Return [x, y] of the center of cell containing provided text 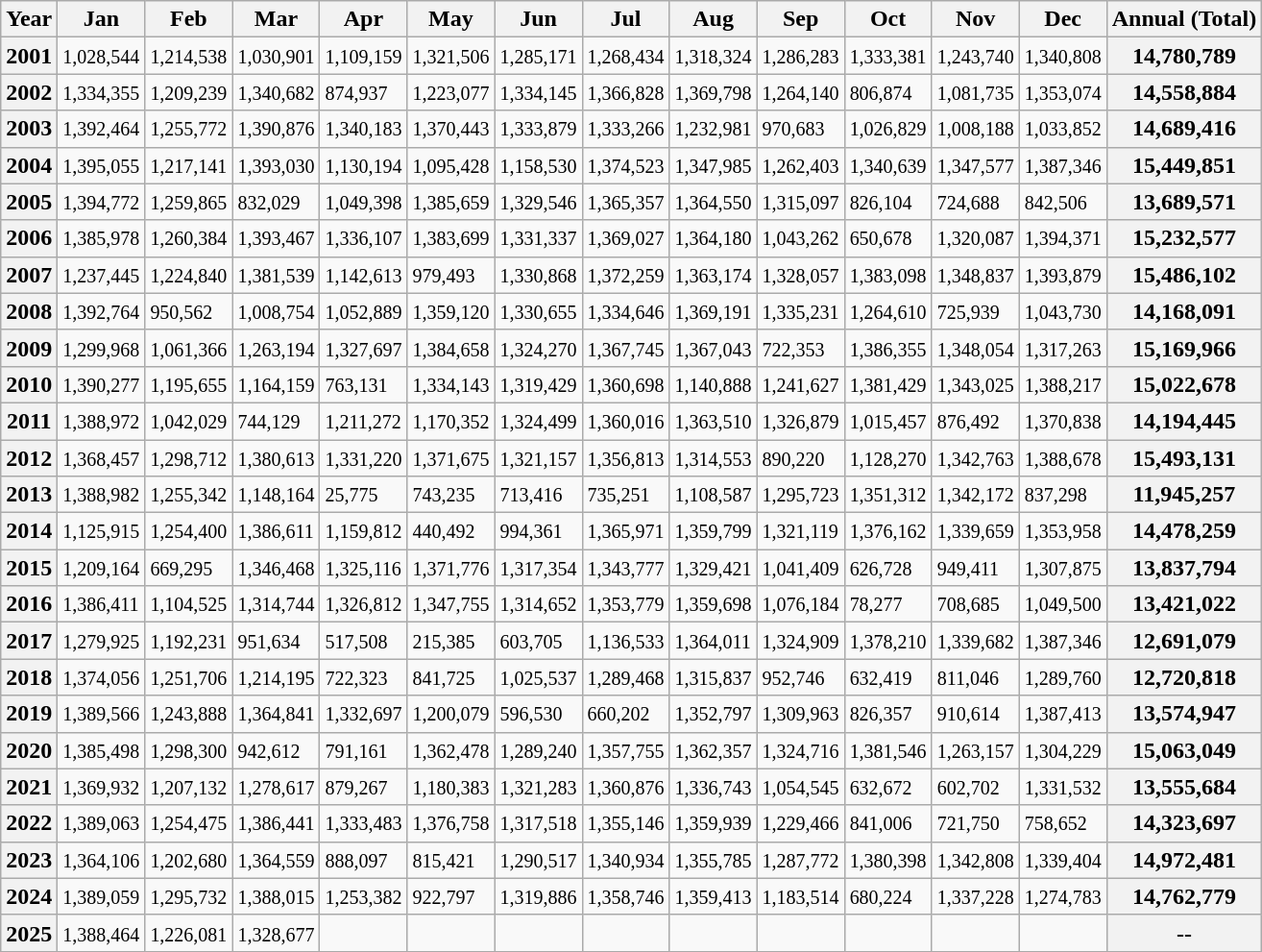
1,279,925 [102, 641]
724,688 [976, 202]
1,109,159 [363, 56]
2013 [29, 495]
1,333,381 [887, 56]
1,333,879 [538, 129]
1,388,015 [277, 896]
1,364,559 [277, 860]
1,041,409 [801, 568]
660,202 [626, 714]
1,347,985 [713, 165]
602,702 [976, 787]
1,394,371 [1062, 238]
1,374,523 [626, 165]
1,340,682 [277, 92]
1,158,530 [538, 165]
1,358,746 [626, 896]
14,478,259 [1184, 531]
1,317,263 [1062, 348]
826,104 [887, 202]
13,574,947 [1184, 714]
1,343,777 [626, 568]
1,342,763 [976, 458]
837,298 [1062, 495]
1,309,963 [801, 714]
1,359,939 [713, 823]
1,346,468 [277, 568]
1,359,698 [713, 604]
1,336,743 [713, 787]
1,334,143 [451, 384]
1,372,259 [626, 275]
1,180,383 [451, 787]
876,492 [976, 421]
1,136,533 [626, 641]
994,361 [538, 531]
2016 [29, 604]
1,315,837 [713, 677]
Feb [188, 19]
1,317,354 [538, 568]
1,363,174 [713, 275]
1,367,043 [713, 348]
12,720,818 [1184, 677]
1,362,478 [451, 750]
1,170,352 [451, 421]
1,330,655 [538, 311]
2025 [29, 933]
1,369,191 [713, 311]
1,347,755 [451, 604]
1,015,457 [887, 421]
735,251 [626, 495]
1,095,428 [451, 165]
1,326,879 [801, 421]
1,264,610 [887, 311]
1,049,398 [363, 202]
841,006 [887, 823]
1,355,146 [626, 823]
1,320,087 [976, 238]
1,385,659 [451, 202]
1,381,429 [887, 384]
1,043,730 [1062, 311]
1,008,188 [976, 129]
1,339,404 [1062, 860]
14,194,445 [1184, 421]
1,340,808 [1062, 56]
1,237,445 [102, 275]
1,393,467 [277, 238]
1,380,398 [887, 860]
1,315,097 [801, 202]
1,324,909 [801, 641]
15,449,851 [1184, 165]
May [451, 19]
12,691,079 [1184, 641]
1,142,613 [363, 275]
1,108,587 [713, 495]
2008 [29, 311]
722,353 [801, 348]
-- [1184, 933]
1,337,228 [976, 896]
1,043,262 [801, 238]
1,224,840 [188, 275]
1,217,141 [188, 165]
1,321,506 [451, 56]
832,029 [277, 202]
1,390,876 [277, 129]
1,333,483 [363, 823]
1,259,865 [188, 202]
Dec [1062, 19]
2009 [29, 348]
1,342,808 [976, 860]
1,298,300 [188, 750]
15,063,049 [1184, 750]
1,359,799 [713, 531]
1,324,499 [538, 421]
1,374,056 [102, 677]
14,323,697 [1184, 823]
1,343,025 [976, 384]
14,558,884 [1184, 92]
11,945,257 [1184, 495]
1,214,195 [277, 677]
1,340,183 [363, 129]
922,797 [451, 896]
1,243,888 [188, 714]
1,324,270 [538, 348]
1,376,162 [887, 531]
1,255,342 [188, 495]
1,355,785 [713, 860]
1,128,270 [887, 458]
13,689,571 [1184, 202]
1,359,413 [713, 896]
1,028,544 [102, 56]
1,254,475 [188, 823]
1,268,434 [626, 56]
15,169,966 [1184, 348]
1,388,972 [102, 421]
1,289,468 [626, 677]
1,130,194 [363, 165]
1,299,968 [102, 348]
1,319,429 [538, 384]
1,209,164 [102, 568]
842,506 [1062, 202]
1,393,030 [277, 165]
1,386,355 [887, 348]
1,202,680 [188, 860]
14,972,481 [1184, 860]
1,362,357 [713, 750]
1,371,675 [451, 458]
952,746 [801, 677]
1,025,537 [538, 677]
1,052,889 [363, 311]
1,368,457 [102, 458]
1,380,613 [277, 458]
2011 [29, 421]
Jul [626, 19]
1,353,958 [1062, 531]
1,214,538 [188, 56]
1,317,518 [538, 823]
1,378,210 [887, 641]
632,672 [887, 787]
1,392,464 [102, 129]
1,367,745 [626, 348]
Nov [976, 19]
14,689,416 [1184, 129]
1,385,978 [102, 238]
874,937 [363, 92]
Year [29, 19]
1,321,119 [801, 531]
14,780,789 [1184, 56]
650,678 [887, 238]
1,326,812 [363, 604]
1,371,776 [451, 568]
1,351,312 [887, 495]
626,728 [887, 568]
1,381,539 [277, 275]
1,348,054 [976, 348]
721,750 [976, 823]
2024 [29, 896]
1,332,697 [363, 714]
1,352,797 [713, 714]
708,685 [976, 604]
1,386,411 [102, 604]
1,363,510 [713, 421]
1,278,617 [277, 787]
Mar [277, 19]
1,042,029 [188, 421]
1,364,180 [713, 238]
1,251,706 [188, 677]
1,285,171 [538, 56]
1,183,514 [801, 896]
1,314,744 [277, 604]
841,725 [451, 677]
2022 [29, 823]
1,356,813 [626, 458]
1,321,157 [538, 458]
888,097 [363, 860]
Oct [887, 19]
1,364,550 [713, 202]
1,388,982 [102, 495]
1,325,116 [363, 568]
Apr [363, 19]
1,388,678 [1062, 458]
2006 [29, 238]
1,148,164 [277, 495]
763,131 [363, 384]
811,046 [976, 677]
2017 [29, 641]
2018 [29, 677]
1,370,838 [1062, 421]
1,274,783 [1062, 896]
1,330,868 [538, 275]
215,385 [451, 641]
758,652 [1062, 823]
1,385,498 [102, 750]
1,319,886 [538, 896]
680,224 [887, 896]
1,304,229 [1062, 750]
1,226,081 [188, 933]
1,295,723 [801, 495]
1,365,357 [626, 202]
1,369,932 [102, 787]
1,192,231 [188, 641]
1,327,697 [363, 348]
14,168,091 [1184, 311]
1,333,266 [626, 129]
Sep [801, 19]
1,353,779 [626, 604]
1,365,971 [626, 531]
879,267 [363, 787]
1,207,132 [188, 787]
1,335,231 [801, 311]
1,125,915 [102, 531]
15,022,678 [1184, 384]
1,104,525 [188, 604]
1,260,384 [188, 238]
1,211,272 [363, 421]
78,277 [887, 604]
744,129 [277, 421]
1,329,421 [713, 568]
725,939 [976, 311]
979,493 [451, 275]
791,161 [363, 750]
950,562 [188, 311]
713,416 [538, 495]
1,223,077 [451, 92]
2003 [29, 129]
1,331,532 [1062, 787]
13,555,684 [1184, 787]
15,232,577 [1184, 238]
1,254,400 [188, 531]
1,384,658 [451, 348]
25,775 [363, 495]
1,243,740 [976, 56]
1,389,059 [102, 896]
1,329,546 [538, 202]
1,381,546 [887, 750]
596,530 [538, 714]
13,837,794 [1184, 568]
949,411 [976, 568]
1,328,057 [801, 275]
1,076,184 [801, 604]
1,364,011 [713, 641]
517,508 [363, 641]
951,634 [277, 641]
942,612 [277, 750]
1,314,652 [538, 604]
1,331,337 [538, 238]
440,492 [451, 531]
1,321,283 [538, 787]
1,353,074 [1062, 92]
2005 [29, 202]
1,339,682 [976, 641]
1,340,639 [887, 165]
1,331,220 [363, 458]
1,389,063 [102, 823]
1,140,888 [713, 384]
1,334,646 [626, 311]
1,366,828 [626, 92]
1,383,699 [451, 238]
13,421,022 [1184, 604]
2021 [29, 787]
1,286,283 [801, 56]
1,287,772 [801, 860]
1,360,876 [626, 787]
1,389,566 [102, 714]
1,364,841 [277, 714]
2020 [29, 750]
722,323 [363, 677]
1,232,981 [713, 129]
1,061,366 [188, 348]
1,360,016 [626, 421]
2023 [29, 860]
2015 [29, 568]
603,705 [538, 641]
1,049,500 [1062, 604]
1,253,382 [363, 896]
1,386,441 [277, 823]
1,376,758 [451, 823]
1,328,677 [277, 933]
1,336,107 [363, 238]
2019 [29, 714]
2010 [29, 384]
1,383,098 [887, 275]
1,298,712 [188, 458]
1,030,901 [277, 56]
1,364,106 [102, 860]
Jun [538, 19]
1,290,517 [538, 860]
15,493,131 [1184, 458]
1,241,627 [801, 384]
1,008,754 [277, 311]
815,421 [451, 860]
Annual (Total) [1184, 19]
910,614 [976, 714]
1,263,157 [976, 750]
1,334,145 [538, 92]
Jan [102, 19]
1,318,324 [713, 56]
669,295 [188, 568]
1,164,159 [277, 384]
2002 [29, 92]
2004 [29, 165]
1,081,735 [976, 92]
1,359,120 [451, 311]
2007 [29, 275]
1,262,403 [801, 165]
1,229,466 [801, 823]
1,342,172 [976, 495]
1,307,875 [1062, 568]
1,369,027 [626, 238]
1,289,760 [1062, 677]
1,357,755 [626, 750]
1,394,772 [102, 202]
2014 [29, 531]
1,387,413 [1062, 714]
1,324,716 [801, 750]
1,159,812 [363, 531]
1,393,879 [1062, 275]
743,235 [451, 495]
1,255,772 [188, 129]
1,370,443 [451, 129]
1,348,837 [976, 275]
1,209,239 [188, 92]
1,386,611 [277, 531]
806,874 [887, 92]
826,357 [887, 714]
1,264,140 [801, 92]
1,392,764 [102, 311]
1,295,732 [188, 896]
15,486,102 [1184, 275]
1,026,829 [887, 129]
1,314,553 [713, 458]
1,289,240 [538, 750]
1,200,079 [451, 714]
1,360,698 [626, 384]
1,340,934 [626, 860]
1,033,852 [1062, 129]
632,419 [887, 677]
1,388,217 [1062, 384]
14,762,779 [1184, 896]
970,683 [801, 129]
1,054,545 [801, 787]
890,220 [801, 458]
1,388,464 [102, 933]
1,347,577 [976, 165]
2001 [29, 56]
1,390,277 [102, 384]
1,334,355 [102, 92]
Aug [713, 19]
1,369,798 [713, 92]
1,339,659 [976, 531]
1,395,055 [102, 165]
1,195,655 [188, 384]
2012 [29, 458]
1,263,194 [277, 348]
